Detect which cell encompasses the target text, then output its (x, y) center coordinate. 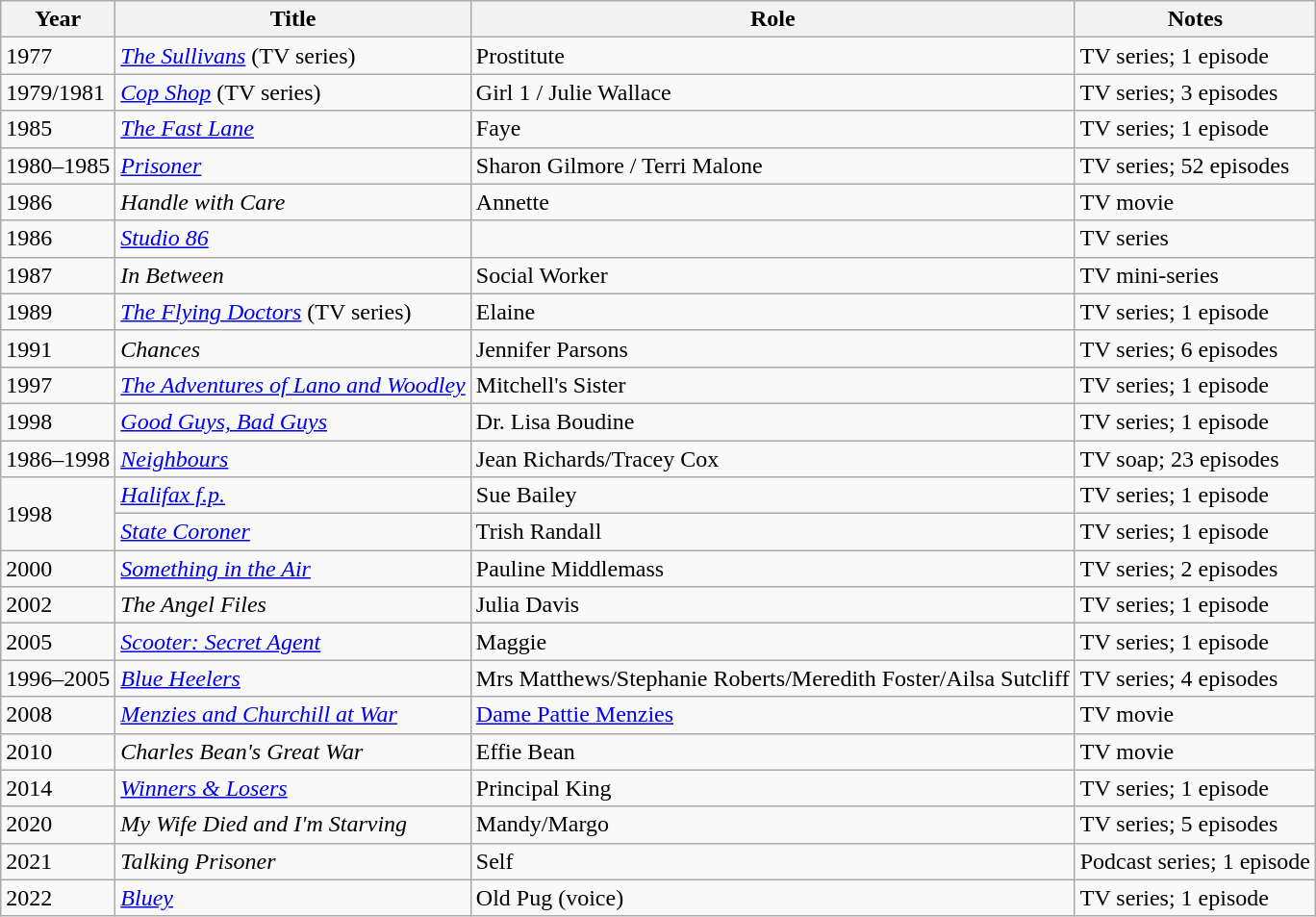
Pauline Middlemass (772, 569)
Prisoner (292, 166)
Faye (772, 129)
TV series; 3 episodes (1195, 92)
TV series; 4 episodes (1195, 678)
1977 (58, 56)
Studio 86 (292, 239)
1985 (58, 129)
Annette (772, 202)
2021 (58, 861)
The Sullivans (TV series) (292, 56)
2010 (58, 751)
Maggie (772, 642)
2002 (58, 605)
2008 (58, 715)
Title (292, 19)
In Between (292, 275)
The Angel Files (292, 605)
2022 (58, 898)
Principal King (772, 788)
TV series; 6 episodes (1195, 348)
1996–2005 (58, 678)
The Adventures of Lano and Woodley (292, 385)
Notes (1195, 19)
1991 (58, 348)
Role (772, 19)
Prostitute (772, 56)
My Wife Died and I'm Starving (292, 825)
2020 (58, 825)
Trish Randall (772, 532)
Good Guys, Bad Guys (292, 421)
Jennifer Parsons (772, 348)
1979/1981 (58, 92)
Charles Bean's Great War (292, 751)
1997 (58, 385)
Mandy/Margo (772, 825)
Neighbours (292, 459)
Halifax f.p. (292, 496)
Old Pug (voice) (772, 898)
State Coroner (292, 532)
2005 (58, 642)
Effie Bean (772, 751)
1989 (58, 312)
TV series; 52 episodes (1195, 166)
Something in the Air (292, 569)
Year (58, 19)
TV mini-series (1195, 275)
Podcast series; 1 episode (1195, 861)
TV series; 2 episodes (1195, 569)
1980–1985 (58, 166)
Girl 1 / Julie Wallace (772, 92)
TV soap; 23 episodes (1195, 459)
Sharon Gilmore / Terri Malone (772, 166)
Mrs Matthews/Stephanie Roberts/Meredith Foster/Ailsa Sutcliff (772, 678)
1986–1998 (58, 459)
Elaine (772, 312)
1987 (58, 275)
Winners & Losers (292, 788)
Self (772, 861)
Menzies and Churchill at War (292, 715)
The Flying Doctors (TV series) (292, 312)
2014 (58, 788)
Mitchell's Sister (772, 385)
Dame Pattie Menzies (772, 715)
Cop Shop (TV series) (292, 92)
Julia Davis (772, 605)
Bluey (292, 898)
The Fast Lane (292, 129)
Blue Heelers (292, 678)
Chances (292, 348)
Scooter: Secret Agent (292, 642)
TV series; 5 episodes (1195, 825)
Sue Bailey (772, 496)
Talking Prisoner (292, 861)
Dr. Lisa Boudine (772, 421)
Social Worker (772, 275)
Handle with Care (292, 202)
2000 (58, 569)
TV series (1195, 239)
Jean Richards/Tracey Cox (772, 459)
